Output the [x, y] coordinate of the center of the cell containing the given text.  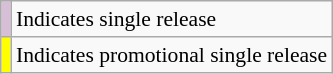
Indicates single release [172, 19]
Indicates promotional single release [172, 55]
